Detect which cell encompasses the target text, then output its [x, y] center coordinate. 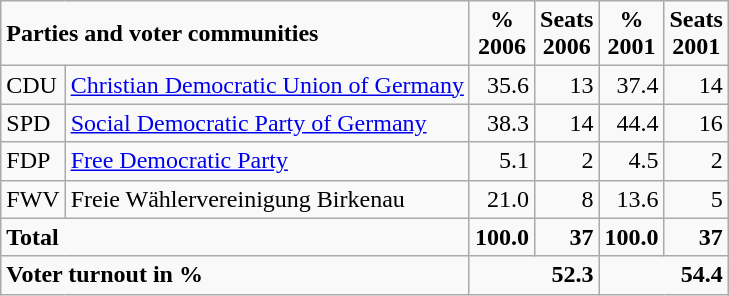
54.4 [664, 275]
8 [567, 199]
FWV [33, 199]
Total [236, 237]
Freie Wählervereinigung Birkenau [267, 199]
%2001 [632, 34]
44.4 [632, 123]
FDP [33, 161]
Social Democratic Party of Germany [267, 123]
13.6 [632, 199]
35.6 [502, 85]
Seats2006 [567, 34]
Seats2001 [696, 34]
Parties and voter communities [236, 34]
Free Democratic Party [267, 161]
CDU [33, 85]
Christian Democratic Union of Germany [267, 85]
%2006 [502, 34]
16 [696, 123]
21.0 [502, 199]
13 [567, 85]
38.3 [502, 123]
52.3 [534, 275]
37.4 [632, 85]
Voter turnout in % [236, 275]
SPD [33, 123]
5 [696, 199]
5.1 [502, 161]
4.5 [632, 161]
